Capture the cell that displays the provided text and extract its (X, Y) central coordinate. 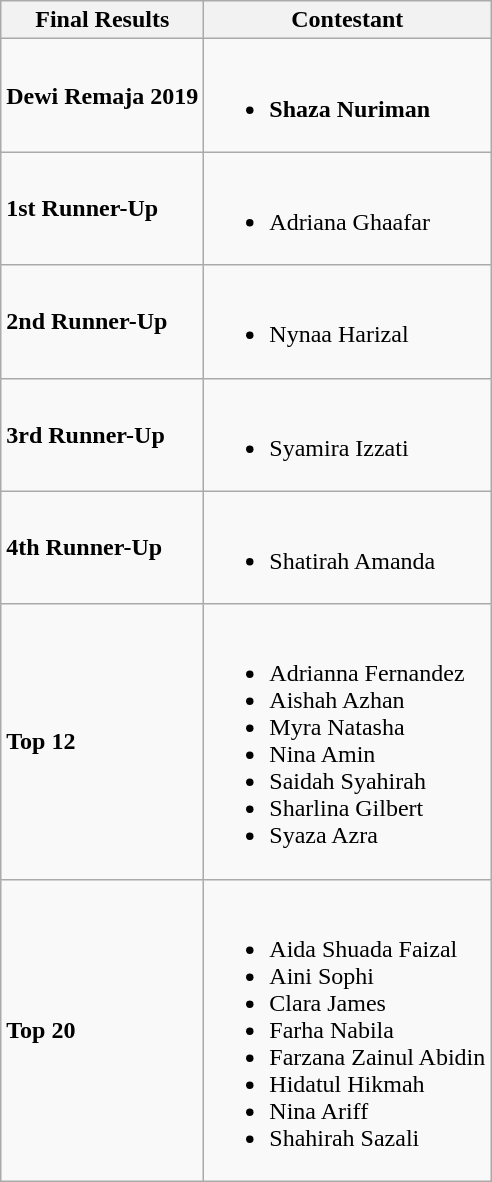
2nd Runner-Up (102, 322)
Top 20 (102, 1030)
Adriana Ghaafar (348, 208)
Aida Shuada FaizalAini SophiClara JamesFarha NabilaFarzana Zainul AbidinHidatul HikmahNina AriffShahirah Sazali (348, 1030)
Adrianna FernandezAishah AzhanMyra NatashaNina AminSaidah SyahirahSharlina GilbertSyaza Azra (348, 742)
3rd Runner-Up (102, 434)
Contestant (348, 20)
Syamira Izzati (348, 434)
Shatirah Amanda (348, 548)
1st Runner-Up (102, 208)
4th Runner-Up (102, 548)
Top 12 (102, 742)
Dewi Remaja 2019 (102, 96)
Final Results (102, 20)
Shaza Nuriman (348, 96)
Nynaa Harizal (348, 322)
